Search for the cell housing the specified text and yield its [x, y] center coordinate. 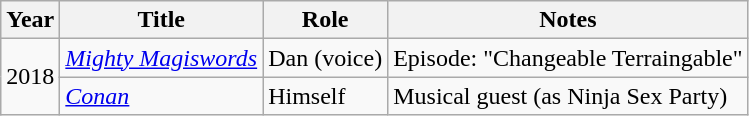
2018 [30, 77]
Musical guest (as Ninja Sex Party) [568, 96]
Dan (voice) [326, 58]
Year [30, 20]
Conan [162, 96]
Notes [568, 20]
Role [326, 20]
Title [162, 20]
Episode: "Changeable Terraingable" [568, 58]
Himself [326, 96]
Mighty Magiswords [162, 58]
